Extract the (x, y) coordinate from the center of the cell holding the provided text.  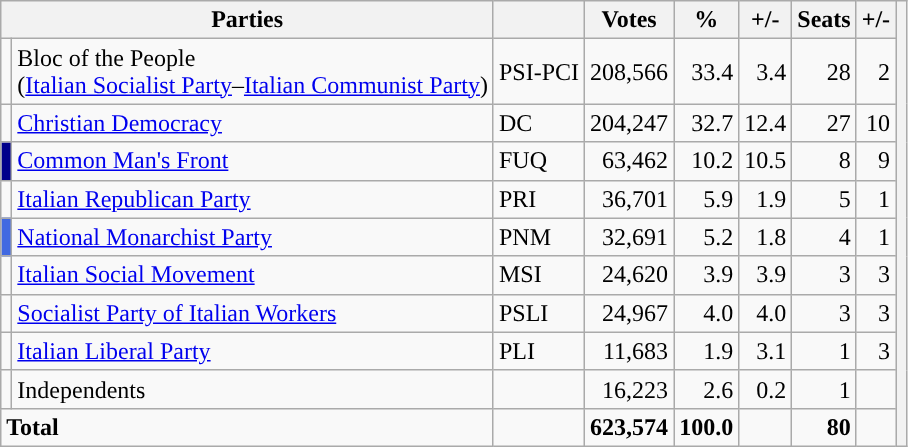
12.4 (766, 123)
3.1 (766, 351)
PLI (538, 351)
PRI (538, 199)
Independents (253, 389)
Christian Democracy (253, 123)
Italian Social Movement (253, 275)
Italian Liberal Party (253, 351)
5 (824, 199)
PSLI (538, 313)
2 (876, 72)
4 (824, 237)
Bloc of the People(Italian Socialist Party–Italian Communist Party) (253, 72)
PSI-PCI (538, 72)
2.6 (706, 389)
9 (876, 161)
32,691 (630, 237)
MSI (538, 275)
32.7 (706, 123)
16,223 (630, 389)
63,462 (630, 161)
208,566 (630, 72)
Socialist Party of Italian Workers (253, 313)
PNM (538, 237)
0.2 (766, 389)
3.4 (766, 72)
National Monarchist Party (253, 237)
Parties (248, 20)
24,967 (630, 313)
623,574 (630, 427)
33.4 (706, 72)
28 (824, 72)
5.9 (706, 199)
10.2 (706, 161)
10 (876, 123)
Total (248, 427)
11,683 (630, 351)
24,620 (630, 275)
36,701 (630, 199)
Votes (630, 20)
8 (824, 161)
10.5 (766, 161)
5.2 (706, 237)
1.8 (766, 237)
Seats (824, 20)
80 (824, 427)
Common Man's Front (253, 161)
100.0 (706, 427)
FUQ (538, 161)
204,247 (630, 123)
Italian Republican Party (253, 199)
27 (824, 123)
DC (538, 123)
% (706, 20)
